Pinpoint the cell where the given text exists, returning its (X, Y) midpoint coordinate. 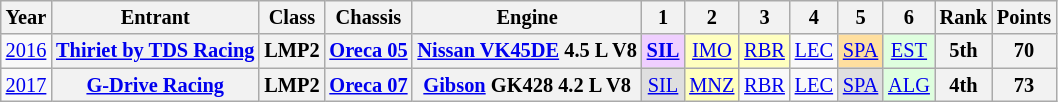
Rank (964, 17)
70 (1024, 51)
Entrant (155, 17)
5 (860, 17)
IMO (712, 51)
2016 (26, 51)
Oreca 07 (368, 85)
Gibson GK428 4.2 L V8 (526, 85)
Year (26, 17)
Chassis (368, 17)
6 (909, 17)
Nissan VK45DE 4.5 L V8 (526, 51)
73 (1024, 85)
Oreca 05 (368, 51)
3 (764, 17)
Thiriet by TDS Racing (155, 51)
G-Drive Racing (155, 85)
EST (909, 51)
2 (712, 17)
Points (1024, 17)
ALG (909, 85)
MNZ (712, 85)
5th (964, 51)
4th (964, 85)
Class (292, 17)
Engine (526, 17)
1 (664, 17)
4 (814, 17)
2017 (26, 85)
